Search for the cell housing the specified text and yield its [X, Y] center coordinate. 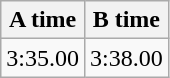
3:38.00 [126, 58]
A time [43, 20]
B time [126, 20]
3:35.00 [43, 58]
